Detect which cell encompasses the target text, then output its (x, y) center coordinate. 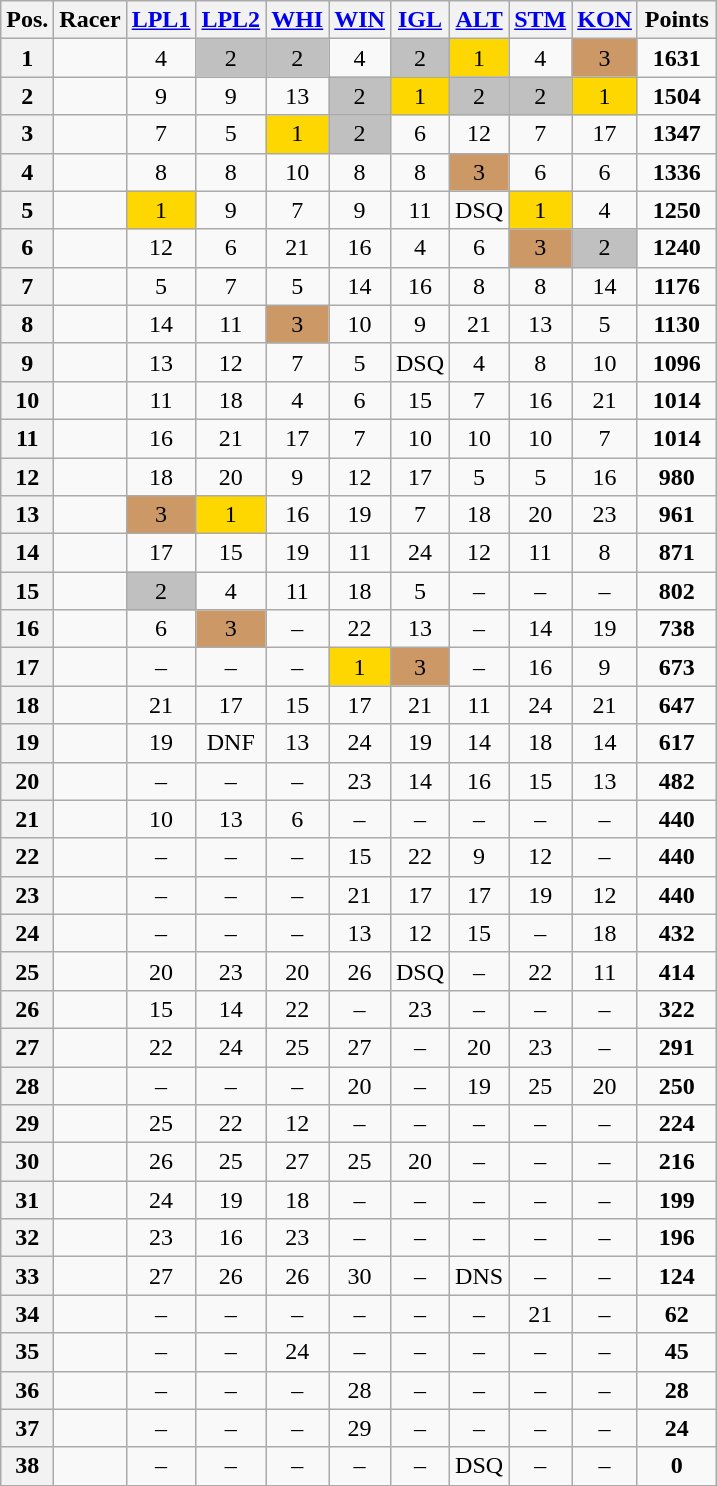
Racer (90, 20)
62 (676, 1314)
34 (28, 1314)
KON (605, 20)
199 (676, 1200)
414 (676, 971)
DNF (231, 743)
802 (676, 591)
673 (676, 667)
1631 (676, 58)
37 (28, 1428)
DNS (480, 1276)
871 (676, 553)
647 (676, 705)
738 (676, 629)
224 (676, 1124)
1504 (676, 96)
0 (676, 1466)
LPL2 (231, 20)
35 (28, 1352)
1096 (676, 362)
291 (676, 1047)
432 (676, 933)
LPL1 (161, 20)
32 (28, 1238)
961 (676, 515)
482 (676, 781)
Pos. (28, 20)
1176 (676, 286)
980 (676, 477)
322 (676, 1009)
STM (540, 20)
1250 (676, 210)
WIN (360, 20)
1347 (676, 134)
124 (676, 1276)
31 (28, 1200)
WHI (298, 20)
38 (28, 1466)
216 (676, 1162)
Points (676, 20)
33 (28, 1276)
196 (676, 1238)
250 (676, 1085)
36 (28, 1390)
617 (676, 743)
1336 (676, 172)
IGL (420, 20)
1130 (676, 324)
1240 (676, 248)
45 (676, 1352)
ALT (480, 20)
